Determine the [x, y] coordinate at the center of the cell enclosing the given text.  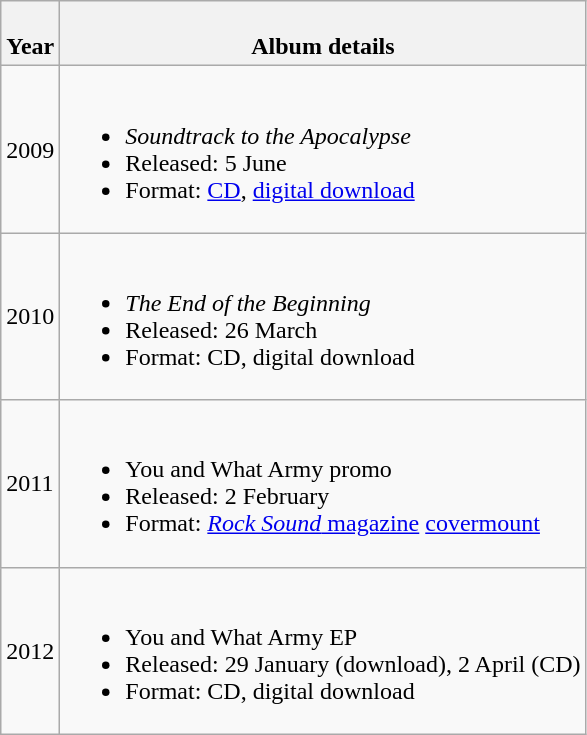
You and What Army EPReleased: 29 January (download), 2 April (CD)Format: CD, digital download [323, 650]
Year [30, 34]
Soundtrack to the ApocalypseReleased: 5 JuneFormat: CD, digital download [323, 150]
2010 [30, 316]
You and What Army promoReleased: 2 FebruaryFormat: Rock Sound magazine covermount [323, 484]
2009 [30, 150]
Album details [323, 34]
2012 [30, 650]
2011 [30, 484]
The End of the BeginningReleased: 26 MarchFormat: CD, digital download [323, 316]
